Return the (x, y) coordinate for the center point of the cell that contains the specified text.  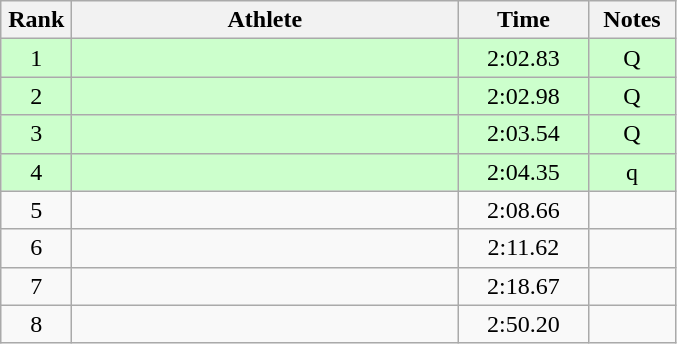
2:02.98 (524, 96)
Time (524, 20)
Rank (36, 20)
3 (36, 134)
Notes (632, 20)
1 (36, 58)
2:04.35 (524, 172)
2:03.54 (524, 134)
4 (36, 172)
2 (36, 96)
2:08.66 (524, 210)
7 (36, 286)
2:02.83 (524, 58)
2:50.20 (524, 324)
8 (36, 324)
Athlete (265, 20)
q (632, 172)
2:11.62 (524, 248)
6 (36, 248)
2:18.67 (524, 286)
5 (36, 210)
